Pinpoint the cell where the given text exists, returning its [x, y] midpoint coordinate. 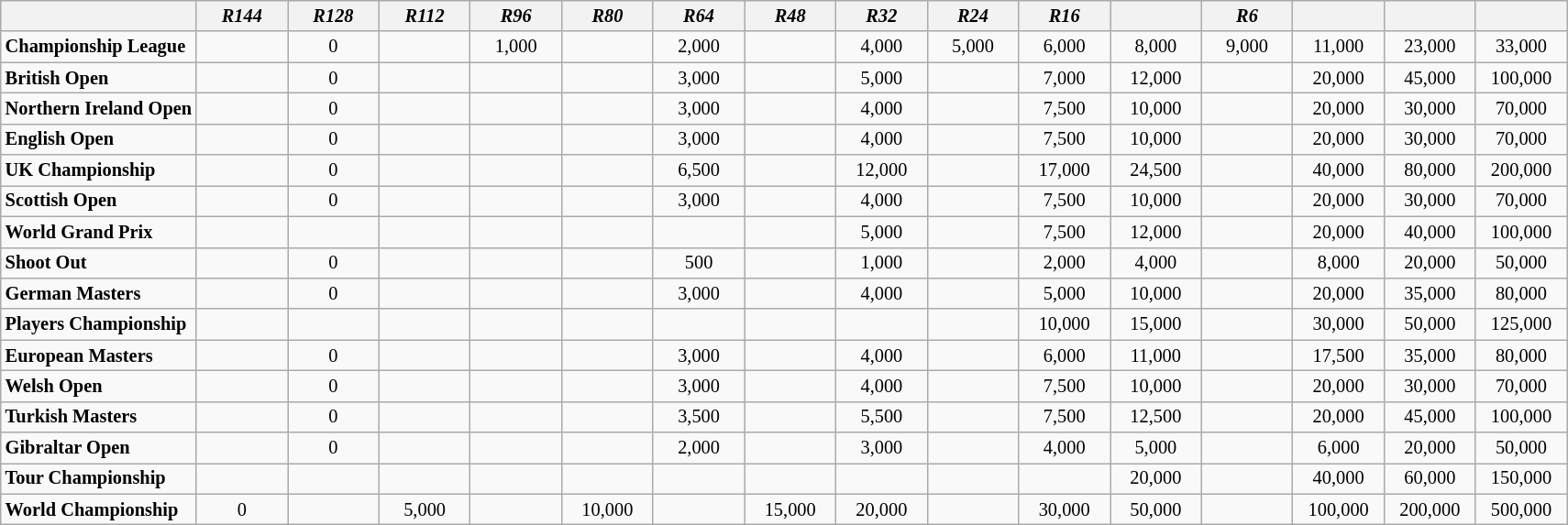
23,000 [1430, 47]
R48 [790, 16]
R80 [608, 16]
R112 [425, 16]
World Championship [99, 509]
Welsh Open [99, 386]
R32 [882, 16]
R128 [334, 16]
5,500 [882, 417]
Tour Championship [99, 478]
R144 [242, 16]
33,000 [1521, 47]
R64 [699, 16]
7,000 [1065, 78]
R24 [973, 16]
24,500 [1156, 170]
R96 [516, 16]
6,500 [699, 170]
English Open [99, 139]
Scottish Open [99, 201]
500,000 [1521, 509]
17,000 [1065, 170]
R16 [1065, 16]
R6 [1247, 16]
9,000 [1247, 47]
Northern Ireland Open [99, 108]
Championship League [99, 47]
Gibraltar Open [99, 448]
125,000 [1521, 324]
Players Championship [99, 324]
German Masters [99, 293]
British Open [99, 78]
150,000 [1521, 478]
3,500 [699, 417]
500 [699, 263]
Turkish Masters [99, 417]
60,000 [1430, 478]
12,500 [1156, 417]
Shoot Out [99, 263]
UK Championship [99, 170]
17,500 [1339, 355]
World Grand Prix [99, 232]
European Masters [99, 355]
